Output the [X, Y] coordinate of the center of the cell containing the given text.  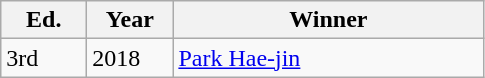
Year [130, 20]
2018 [130, 58]
Park Hae-jin [328, 58]
Ed. [44, 20]
3rd [44, 58]
Winner [328, 20]
